Detect which cell encompasses the target text, then output its (X, Y) center coordinate. 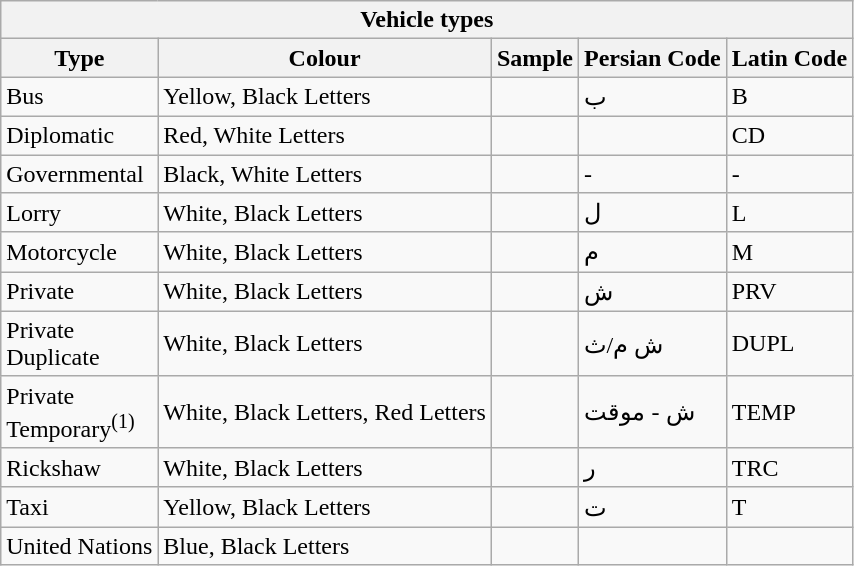
Diplomatic (80, 135)
Bus (80, 97)
Latin Code (789, 58)
PrivateDuplicate (80, 344)
ش م/ث (652, 344)
PRV (789, 292)
ش (652, 292)
ت (652, 507)
Black, White Letters (325, 173)
Sample (534, 58)
Type (80, 58)
ل (652, 213)
T (789, 507)
Red, White Letters (325, 135)
M (789, 252)
ر (652, 468)
Private (80, 292)
Governmental (80, 173)
B (789, 97)
TRC (789, 468)
Colour (325, 58)
Lorry (80, 213)
White, Black Letters, Red Letters (325, 412)
م (652, 252)
Vehicle types (427, 20)
Taxi (80, 507)
PrivateTemporary(1) (80, 412)
ب (652, 97)
TEMP (789, 412)
United Nations (80, 546)
Rickshaw (80, 468)
Blue, Black Letters (325, 546)
Motorcycle (80, 252)
Persian Code (652, 58)
CD (789, 135)
L (789, 213)
ش - موقت (652, 412)
DUPL (789, 344)
